Identify which cell holds the provided text, then report its [x, y] central coordinate. 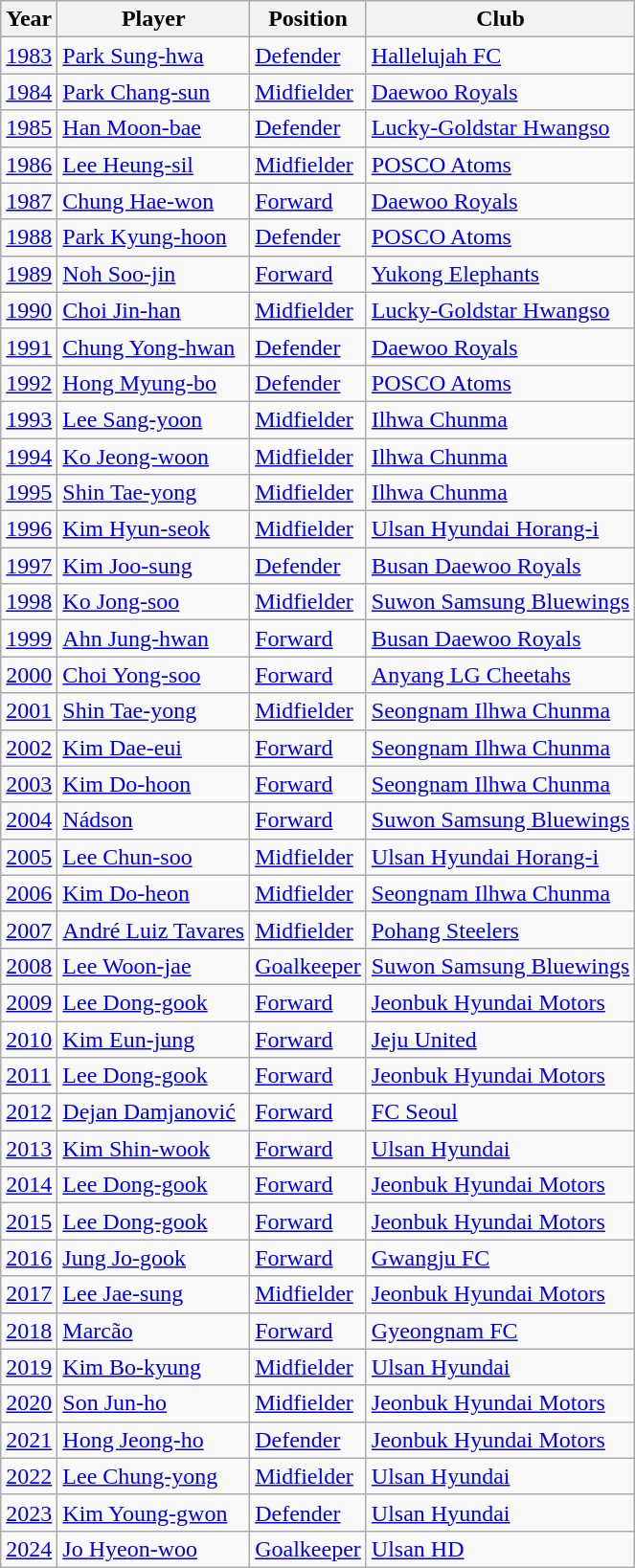
Chung Yong-hwan [153, 347]
2016 [29, 1258]
2005 [29, 857]
Jung Jo-gook [153, 1258]
1993 [29, 419]
2022 [29, 1476]
Son Jun-ho [153, 1403]
2004 [29, 820]
1987 [29, 201]
1992 [29, 383]
2002 [29, 748]
2018 [29, 1331]
1998 [29, 602]
2009 [29, 1002]
André Luiz Tavares [153, 930]
Choi Yong-soo [153, 675]
Lee Chun-soo [153, 857]
Kim Hyun-seok [153, 529]
1996 [29, 529]
Pohang Steelers [500, 930]
Ko Jeong-woon [153, 457]
Kim Joo-sung [153, 566]
2017 [29, 1294]
Hong Myung-bo [153, 383]
Noh Soo-jin [153, 274]
2024 [29, 1549]
Lee Heung-sil [153, 165]
Player [153, 19]
Lee Chung-yong [153, 1476]
Lee Woon-jae [153, 966]
Hong Jeong-ho [153, 1440]
2001 [29, 711]
Kim Young-gwon [153, 1512]
Kim Shin-wook [153, 1149]
1983 [29, 56]
1988 [29, 237]
Anyang LG Cheetahs [500, 675]
Park Sung-hwa [153, 56]
Kim Do-heon [153, 893]
1995 [29, 493]
Yukong Elephants [500, 274]
2003 [29, 784]
FC Seoul [500, 1112]
Lee Jae-sung [153, 1294]
1986 [29, 165]
Club [500, 19]
1984 [29, 92]
2006 [29, 893]
2012 [29, 1112]
2010 [29, 1039]
Marcão [153, 1331]
Kim Eun-jung [153, 1039]
Kim Do-hoon [153, 784]
2014 [29, 1185]
2011 [29, 1076]
1994 [29, 457]
1989 [29, 274]
Park Chang-sun [153, 92]
2008 [29, 966]
Han Moon-bae [153, 128]
1991 [29, 347]
Year [29, 19]
Kim Bo-kyung [153, 1367]
Kim Dae-eui [153, 748]
2019 [29, 1367]
Hallelujah FC [500, 56]
Ko Jong-soo [153, 602]
1999 [29, 638]
Ulsan HD [500, 1549]
2007 [29, 930]
Chung Hae-won [153, 201]
Dejan Damjanović [153, 1112]
Jo Hyeon-woo [153, 1549]
Position [308, 19]
2020 [29, 1403]
Choi Jin-han [153, 310]
2000 [29, 675]
2013 [29, 1149]
2015 [29, 1221]
Ahn Jung-hwan [153, 638]
2021 [29, 1440]
2023 [29, 1512]
Gwangju FC [500, 1258]
Park Kyung-hoon [153, 237]
1990 [29, 310]
Nádson [153, 820]
Lee Sang-yoon [153, 419]
1985 [29, 128]
Gyeongnam FC [500, 1331]
Jeju United [500, 1039]
1997 [29, 566]
